Locate the cell with the specified text and output its (X, Y) center coordinate. 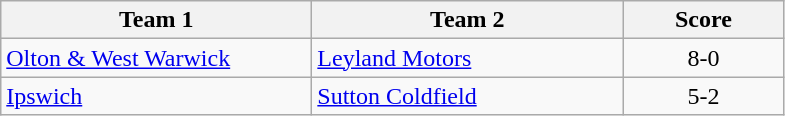
Leyland Motors (468, 58)
Olton & West Warwick (156, 58)
Team 2 (468, 20)
8-0 (704, 58)
Ipswich (156, 96)
Score (704, 20)
Team 1 (156, 20)
5-2 (704, 96)
Sutton Coldfield (468, 96)
